Detect which cell encompasses the target text, then output its [x, y] center coordinate. 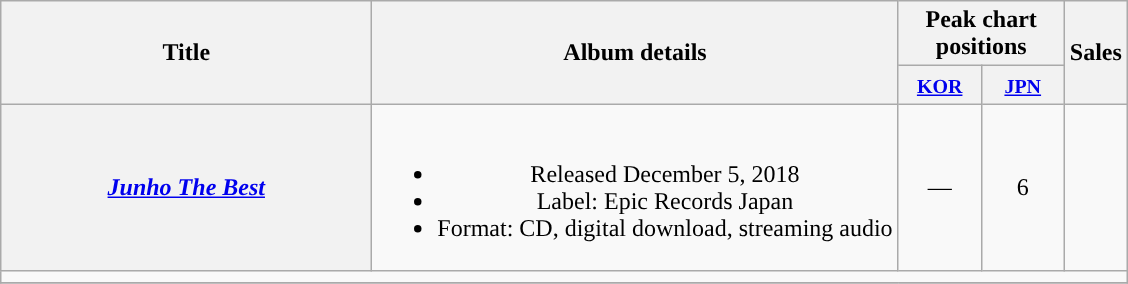
— [940, 188]
JPN [1022, 85]
Junho The Best [186, 188]
KOR [940, 85]
6 [1022, 188]
Album details [635, 52]
Peak chart positions [981, 34]
Sales [1096, 52]
Title [186, 52]
Released December 5, 2018 Label: Epic Records JapanFormat: CD, digital download, streaming audio [635, 188]
